Output the [X, Y] coordinate of the center of the cell containing the given text.  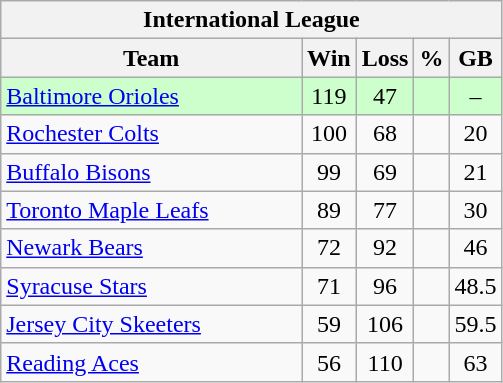
59.5 [476, 324]
Baltimore Orioles [152, 96]
89 [330, 210]
100 [330, 134]
77 [385, 210]
119 [330, 96]
Jersey City Skeeters [152, 324]
59 [330, 324]
110 [385, 362]
Newark Bears [152, 248]
Toronto Maple Leafs [152, 210]
46 [476, 248]
GB [476, 58]
92 [385, 248]
21 [476, 172]
Syracuse Stars [152, 286]
63 [476, 362]
Team [152, 58]
International League [252, 20]
% [432, 58]
Buffalo Bisons [152, 172]
106 [385, 324]
71 [330, 286]
68 [385, 134]
99 [330, 172]
69 [385, 172]
96 [385, 286]
Win [330, 58]
Reading Aces [152, 362]
47 [385, 96]
56 [330, 362]
48.5 [476, 286]
Rochester Colts [152, 134]
72 [330, 248]
30 [476, 210]
– [476, 96]
Loss [385, 58]
20 [476, 134]
